Determine the (X, Y) coordinate at the center of the cell enclosing the given text.  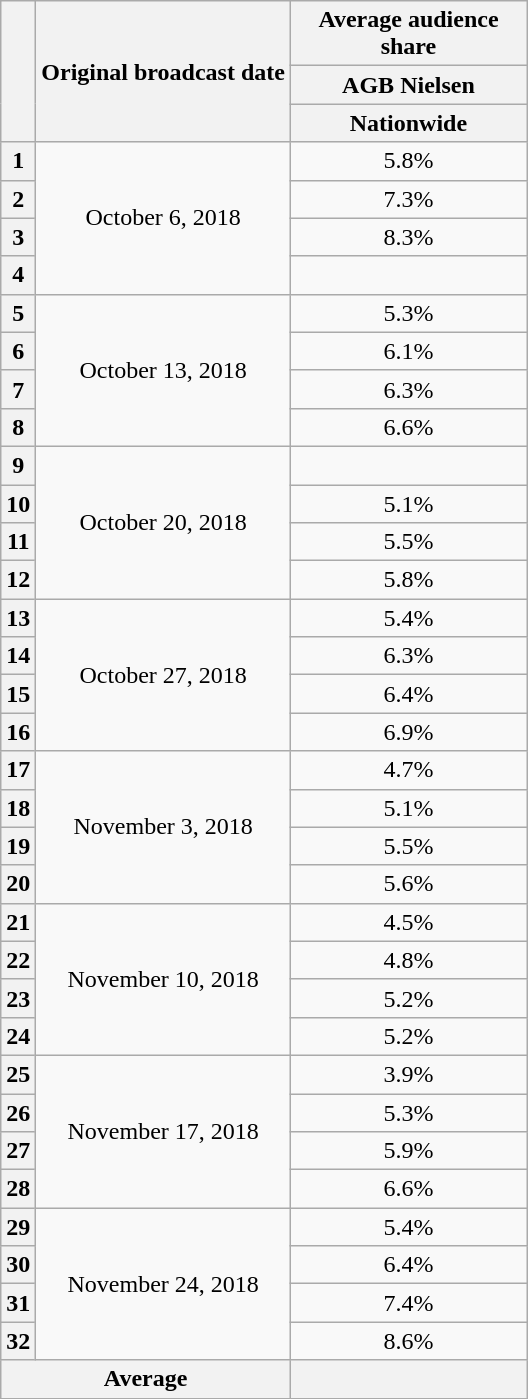
18 (18, 808)
3 (18, 237)
November 3, 2018 (164, 827)
6.9% (408, 732)
29 (18, 1227)
November 17, 2018 (164, 1131)
31 (18, 1303)
26 (18, 1113)
25 (18, 1074)
Average audience share (408, 34)
16 (18, 732)
17 (18, 770)
8.3% (408, 237)
7.4% (408, 1303)
7 (18, 389)
22 (18, 960)
24 (18, 1036)
10 (18, 503)
October 20, 2018 (164, 522)
2 (18, 199)
October 6, 2018 (164, 218)
5.9% (408, 1151)
13 (18, 618)
21 (18, 922)
11 (18, 542)
30 (18, 1265)
3.9% (408, 1074)
AGB Nielsen (408, 85)
14 (18, 656)
8 (18, 427)
November 24, 2018 (164, 1284)
15 (18, 694)
4.5% (408, 922)
6 (18, 351)
Average (146, 1379)
Nationwide (408, 123)
4.7% (408, 770)
9 (18, 465)
4 (18, 275)
28 (18, 1189)
27 (18, 1151)
1 (18, 161)
20 (18, 884)
6.1% (408, 351)
October 13, 2018 (164, 370)
19 (18, 846)
November 10, 2018 (164, 979)
32 (18, 1341)
Original broadcast date (164, 72)
23 (18, 998)
8.6% (408, 1341)
October 27, 2018 (164, 675)
12 (18, 580)
4.8% (408, 960)
5.6% (408, 884)
5 (18, 313)
7.3% (408, 199)
